Output the (X, Y) coordinate of the center of the cell containing the given text.  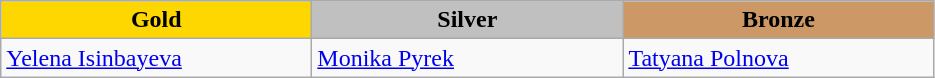
Yelena Isinbayeva (156, 58)
Bronze (778, 20)
Monika Pyrek (468, 58)
Silver (468, 20)
Tatyana Polnova (778, 58)
Gold (156, 20)
